Find where the given text appears and provide that cell's center as [X, Y] coordinate. 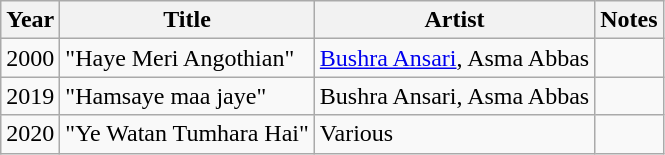
"Hamsaye maa jaye" [188, 96]
Notes [629, 20]
Year [30, 20]
Title [188, 20]
"Haye Meri Angothian" [188, 58]
2020 [30, 134]
"Ye Watan Tumhara Hai" [188, 134]
Various [454, 134]
2019 [30, 96]
2000 [30, 58]
Artist [454, 20]
